Find where the given text appears and provide that cell's center as (x, y) coordinate. 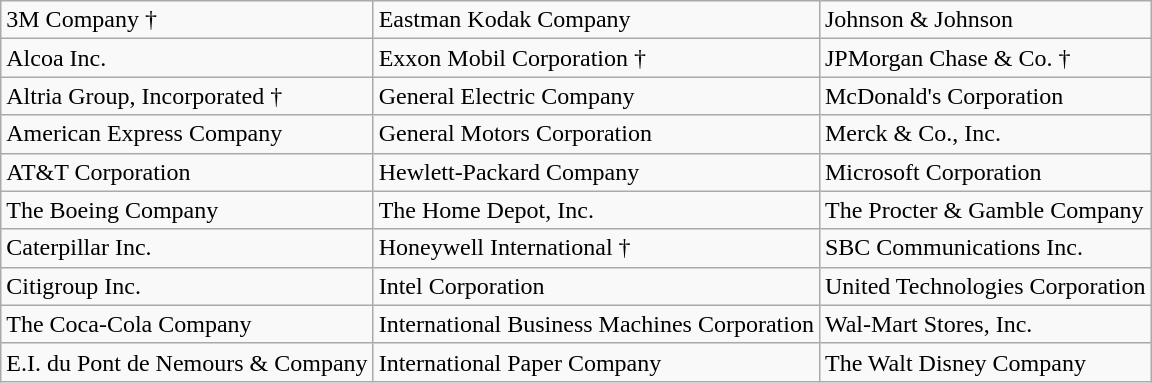
Caterpillar Inc. (187, 248)
SBC Communications Inc. (985, 248)
Johnson & Johnson (985, 20)
The Home Depot, Inc. (596, 210)
3M Company † (187, 20)
AT&T Corporation (187, 172)
McDonald's Corporation (985, 96)
Hewlett-Packard Company (596, 172)
International Paper Company (596, 362)
The Boeing Company (187, 210)
Altria Group, Incorporated † (187, 96)
Intel Corporation (596, 286)
General Electric Company (596, 96)
Citigroup Inc. (187, 286)
The Procter & Gamble Company (985, 210)
Eastman Kodak Company (596, 20)
Wal-Mart Stores, Inc. (985, 324)
The Coca-Cola Company (187, 324)
Exxon Mobil Corporation † (596, 58)
JPMorgan Chase & Co. † (985, 58)
United Technologies Corporation (985, 286)
Alcoa Inc. (187, 58)
International Business Machines Corporation (596, 324)
Microsoft Corporation (985, 172)
The Walt Disney Company (985, 362)
Honeywell International † (596, 248)
American Express Company (187, 134)
Merck & Co., Inc. (985, 134)
E.I. du Pont de Nemours & Company (187, 362)
General Motors Corporation (596, 134)
